Locate the cell with the specified text and output its [X, Y] center coordinate. 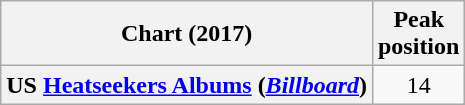
Chart (2017) [187, 34]
US Heatseekers Albums (Billboard) [187, 85]
Peakposition [418, 34]
14 [418, 85]
